Locate the cell with the specified text and output its [X, Y] center coordinate. 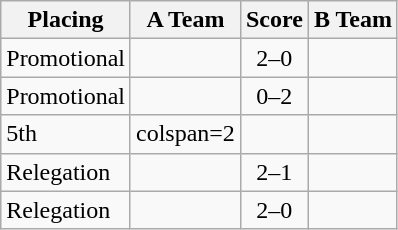
Score [274, 20]
5th [66, 134]
A Team [185, 20]
B Team [352, 20]
Placing [66, 20]
colspan=2 [185, 134]
2–1 [274, 172]
0–2 [274, 96]
